Detect which cell encompasses the target text, then output its [X, Y] center coordinate. 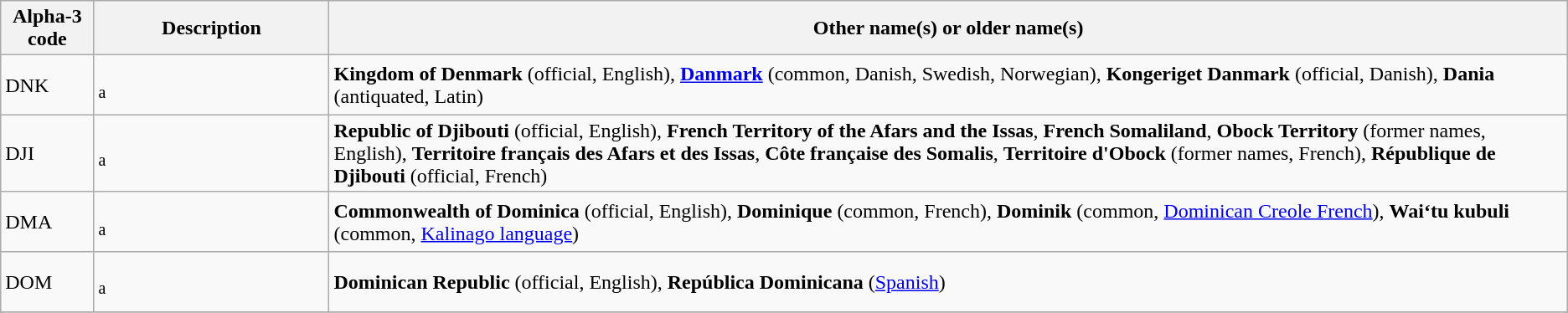
DNK [47, 85]
Alpha-3 code [47, 28]
Dominican Republic (official, English), República Dominicana (Spanish) [948, 282]
DOM [47, 282]
Description [211, 28]
DMA [47, 222]
Other name(s) or older name(s) [948, 28]
DJI [47, 153]
